Identify which cell holds the provided text, then report its (x, y) central coordinate. 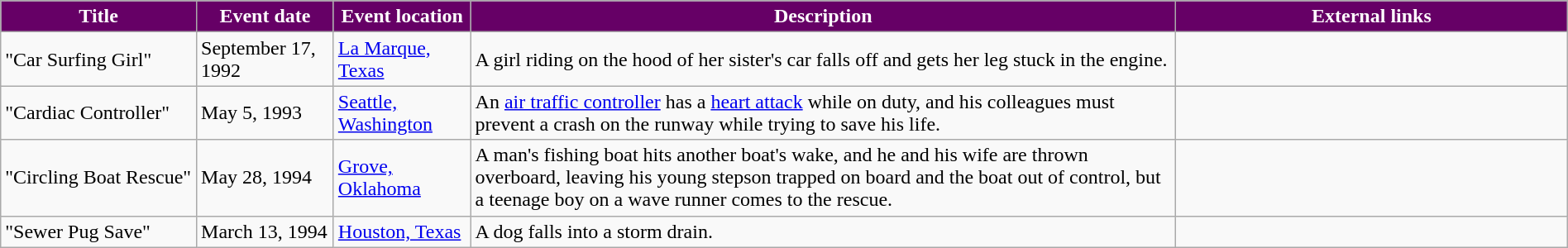
May 28, 1994 (265, 178)
May 5, 1993 (265, 112)
Event date (265, 17)
Title (99, 17)
Houston, Texas (402, 231)
A girl riding on the hood of her sister's car falls off and gets her leg stuck in the engine. (824, 60)
"Sewer Pug Save" (99, 231)
September 17, 1992 (265, 60)
La Marque, Texas (402, 60)
"Circling Boat Rescue" (99, 178)
Event location (402, 17)
March 13, 1994 (265, 231)
Description (824, 17)
Seattle, Washington (402, 112)
"Cardiac Controller" (99, 112)
Grove, Oklahoma (402, 178)
A dog falls into a storm drain. (824, 231)
An air traffic controller has a heart attack while on duty, and his colleagues must prevent a crash on the runway while trying to save his life. (824, 112)
External links (1372, 17)
"Car Surfing Girl" (99, 60)
